Find where the given text appears and provide that cell's center as (x, y) coordinate. 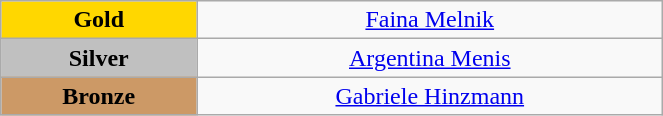
Faina Melnik (430, 20)
Gabriele Hinzmann (430, 96)
Silver (99, 58)
Argentina Menis (430, 58)
Gold (99, 20)
Bronze (99, 96)
